Return (x, y) of the center of cell containing provided text 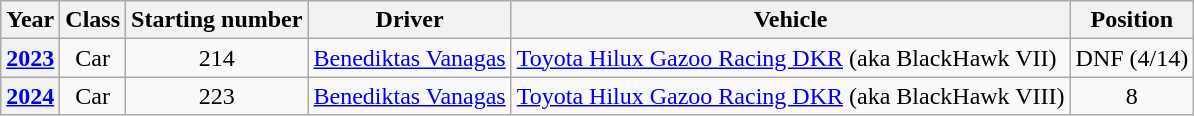
8 (1132, 96)
Toyota Hilux Gazoo Racing DKR (aka BlackHawk VIII) (790, 96)
Position (1132, 20)
Class (93, 20)
2023 (30, 58)
Vehicle (790, 20)
Toyota Hilux Gazoo Racing DKR (aka BlackHawk VII) (790, 58)
Driver (410, 20)
214 (217, 58)
2024 (30, 96)
Year (30, 20)
DNF (4/14) (1132, 58)
Starting number (217, 20)
223 (217, 96)
